From the cell containing the given text, extract its center point as [x, y] coordinate. 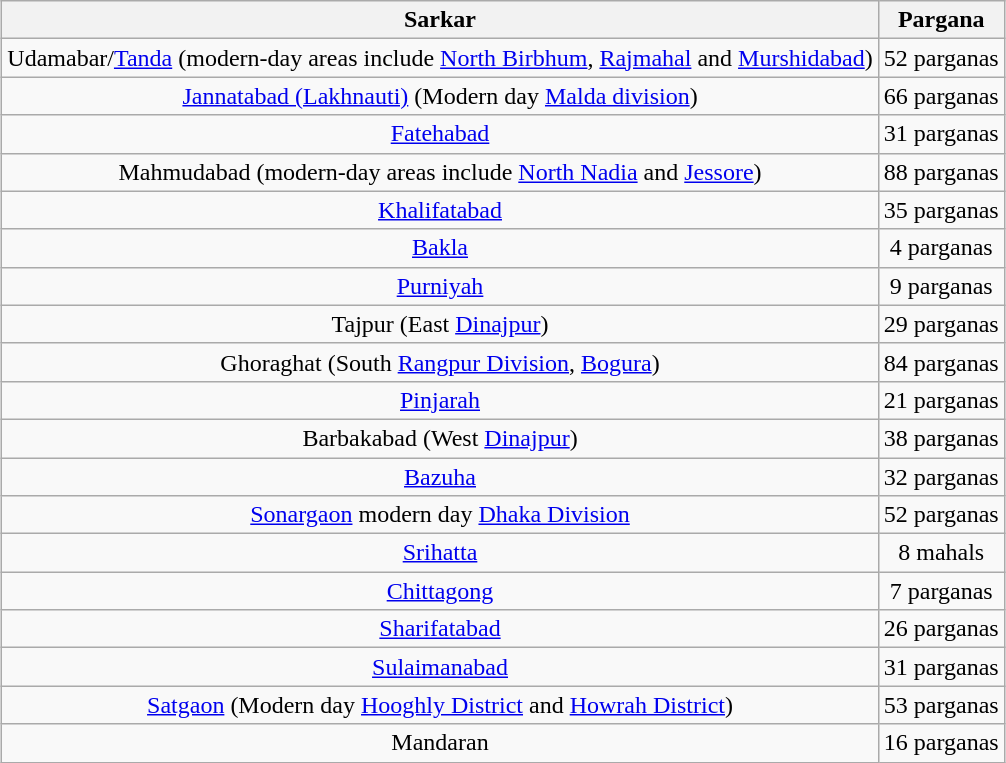
38 parganas [941, 438]
Sharifatabad [440, 629]
Khalifatabad [440, 210]
Sarkar [440, 20]
Chittagong [440, 591]
Satgaon (Modern day Hooghly District and Howrah District) [440, 705]
Mahmudabad (modern-day areas include North Nadia and Jessore) [440, 172]
9 parganas [941, 286]
53 parganas [941, 705]
4 parganas [941, 248]
Barbakabad (West Dinajpur) [440, 438]
Ghoraghat (South Rangpur Division, Bogura) [440, 362]
Mandaran [440, 743]
Srihatta [440, 553]
Sulaimanabad [440, 667]
84 parganas [941, 362]
Pargana [941, 20]
88 parganas [941, 172]
Sonargaon modern day Dhaka Division [440, 515]
32 parganas [941, 477]
Jannatabad (Lakhnauti) (Modern day Malda division) [440, 96]
7 parganas [941, 591]
Udamabar/Tanda (modern-day areas include North Birbhum, Rajmahal and Murshidabad) [440, 58]
16 parganas [941, 743]
Pinjarah [440, 400]
29 parganas [941, 324]
Purniyah [440, 286]
Bazuha [440, 477]
66 parganas [941, 96]
Tajpur (East Dinajpur) [440, 324]
35 parganas [941, 210]
26 parganas [941, 629]
Bakla [440, 248]
8 mahals [941, 553]
Fatehabad [440, 134]
21 parganas [941, 400]
